Output the (x, y) coordinate of the center of the cell containing the given text.  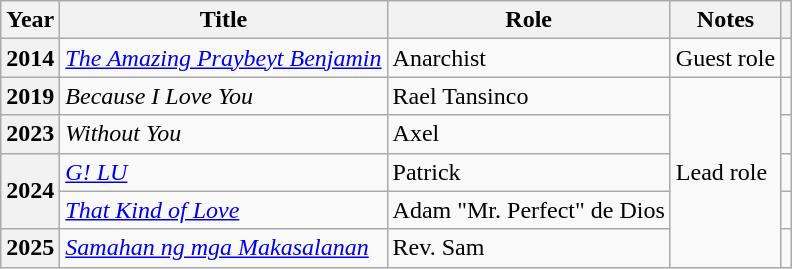
Because I Love You (224, 96)
Notes (725, 20)
Lead role (725, 172)
Axel (528, 134)
Rev. Sam (528, 248)
Anarchist (528, 58)
Samahan ng mga Makasalanan (224, 248)
That Kind of Love (224, 210)
Role (528, 20)
Guest role (725, 58)
Year (30, 20)
2023 (30, 134)
2024 (30, 191)
Without You (224, 134)
Title (224, 20)
Rael Tansinco (528, 96)
The Amazing Praybeyt Benjamin (224, 58)
G! LU (224, 172)
2025 (30, 248)
Patrick (528, 172)
2014 (30, 58)
Adam "Mr. Perfect" de Dios (528, 210)
2019 (30, 96)
